Provide the (X, Y) coordinate of the cell's center where the given text is located.  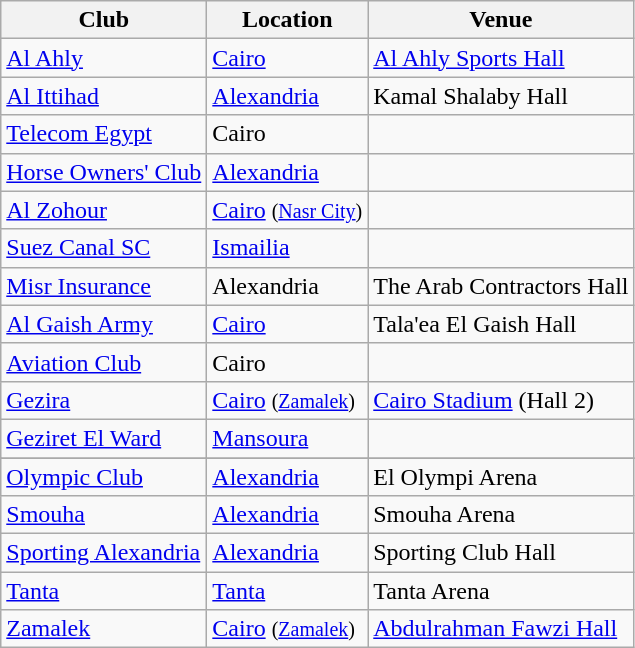
El Olympi Arena (501, 477)
Telecom Egypt (104, 134)
Sporting Club Hall (501, 553)
Al Gaish Army (104, 324)
Geziret El Ward (104, 438)
Smouha (104, 515)
Al Ittihad (104, 96)
The Arab Contractors Hall (501, 286)
Sporting Alexandria (104, 553)
Smouha Arena (501, 515)
Location (288, 20)
Tanta Arena (501, 591)
Cairo (Nasr City) (288, 210)
Olympic Club (104, 477)
Ismailia (288, 248)
Club (104, 20)
Horse Owners' Club (104, 172)
Suez Canal SC (104, 248)
Al Ahly Sports Hall (501, 58)
Tala'ea El Gaish Hall (501, 324)
Abdulrahman Fawzi Hall (501, 629)
Kamal Shalaby Hall (501, 96)
Al Zohour (104, 210)
Zamalek (104, 629)
Aviation Club (104, 362)
Venue (501, 20)
Cairo Stadium (Hall 2) (501, 400)
Gezira (104, 400)
Mansoura (288, 438)
Al Ahly (104, 58)
Misr Insurance (104, 286)
